Extract the (X, Y) coordinate from the center of the cell holding the provided text.  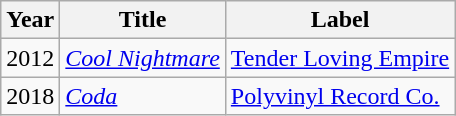
Coda (143, 96)
2018 (30, 96)
Year (30, 20)
Tender Loving Empire (340, 58)
2012 (30, 58)
Cool Nightmare (143, 58)
Title (143, 20)
Polyvinyl Record Co. (340, 96)
Label (340, 20)
